Return [X, Y] of the center of cell containing provided text 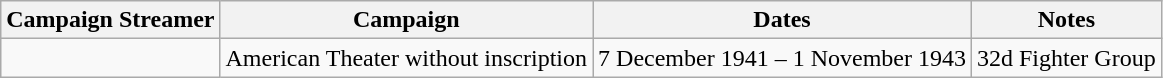
Campaign Streamer [110, 20]
32d Fighter Group [1066, 58]
Campaign [406, 20]
American Theater without inscription [406, 58]
Dates [782, 20]
Notes [1066, 20]
7 December 1941 – 1 November 1943 [782, 58]
